Scan for the cell matching the given text and deliver its [x, y] coordinate at center. 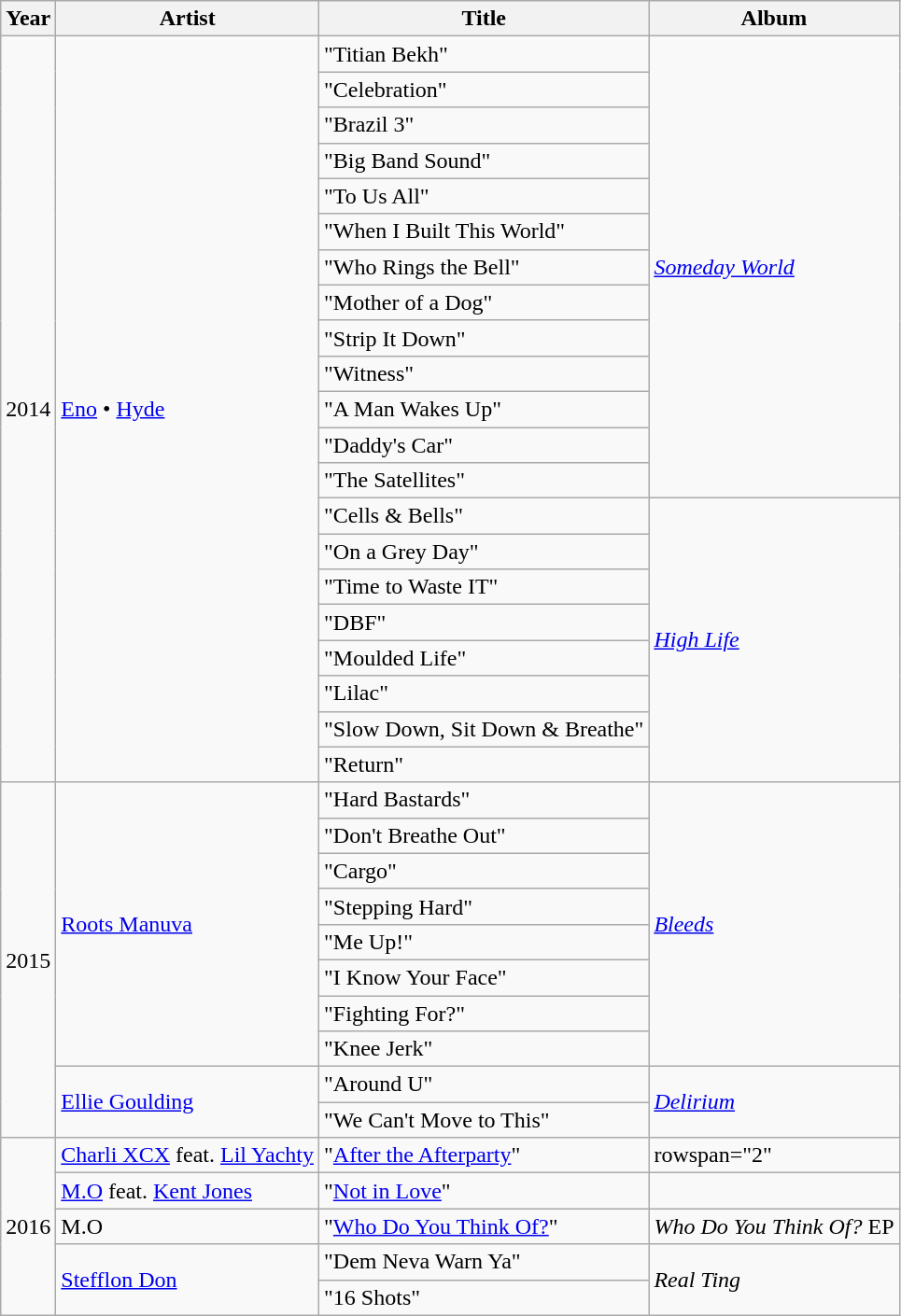
"Fighting For?" [484, 1013]
"Hard Bastards" [484, 800]
Delirium [774, 1102]
"Me Up!" [484, 942]
"Don't Breathe Out" [484, 835]
2015 [28, 959]
M.O [188, 1226]
"Dem Neva Warn Ya" [484, 1262]
Ellie Goulding [188, 1102]
Roots Manuva [188, 924]
"Knee Jerk" [484, 1049]
"Lilac" [484, 693]
"When I Built This World" [484, 231]
"Brazil 3" [484, 125]
"Witness" [484, 373]
Stefflon Don [188, 1280]
Real Ting [774, 1280]
"After the Afterparty" [484, 1155]
"We Can't Move to This" [484, 1120]
"A Man Wakes Up" [484, 409]
Artist [188, 19]
"Who Rings the Bell" [484, 267]
2016 [28, 1226]
"Strip It Down" [484, 338]
"Return" [484, 764]
"On a Grey Day" [484, 552]
High Life [774, 640]
M.O feat. Kent Jones [188, 1191]
"Cargo" [484, 871]
Who Do You Think Of? EP [774, 1226]
"Slow Down, Sit Down & Breathe" [484, 729]
Charli XCX feat. Lil Yachty [188, 1155]
Bleeds [774, 924]
"Around U" [484, 1085]
"Not in Love" [484, 1191]
Title [484, 19]
"Mother of a Dog" [484, 302]
"To Us All" [484, 196]
"Titian Bekh" [484, 54]
Album [774, 19]
"DBF" [484, 623]
"16 Shots" [484, 1297]
"Cells & Bells" [484, 516]
"Celebration" [484, 90]
"Who Do You Think Of?" [484, 1226]
"Time to Waste IT" [484, 587]
rowspan="2" [774, 1155]
"Stepping Hard" [484, 906]
Year [28, 19]
"Big Band Sound" [484, 161]
"I Know Your Face" [484, 977]
Eno • Hyde [188, 409]
"Moulded Life" [484, 658]
"Daddy's Car" [484, 445]
"The Satellites" [484, 481]
2014 [28, 409]
Someday World [774, 267]
